Capture the cell that displays the provided text and extract its (x, y) central coordinate. 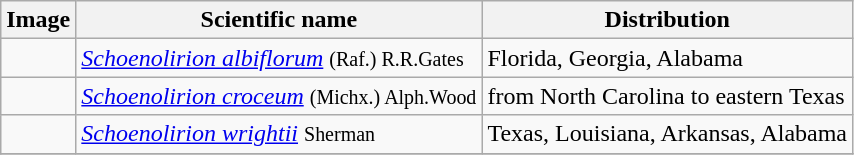
Distribution (668, 20)
from North Carolina to eastern Texas (668, 96)
Image (38, 20)
Schoenolirion croceum (Michx.) Alph.Wood (279, 96)
Texas, Louisiana, Arkansas, Alabama (668, 134)
Florida, Georgia, Alabama (668, 58)
Schoenolirion wrightii Sherman (279, 134)
Scientific name (279, 20)
Schoenolirion albiflorum (Raf.) R.R.Gates (279, 58)
